For the text-containing cell, return its midpoint in [x, y] coordinate format. 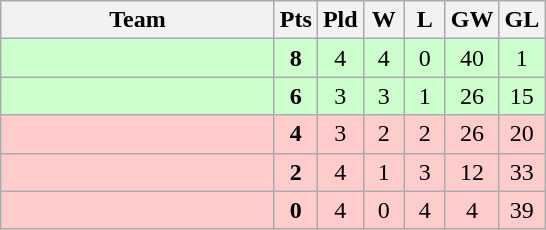
20 [522, 134]
GW [472, 20]
40 [472, 58]
Pts [296, 20]
33 [522, 172]
Pld [340, 20]
15 [522, 96]
L [424, 20]
W [384, 20]
39 [522, 210]
Team [138, 20]
6 [296, 96]
12 [472, 172]
GL [522, 20]
8 [296, 58]
